Provide the (x, y) coordinate of the cell's center where the given text is located.  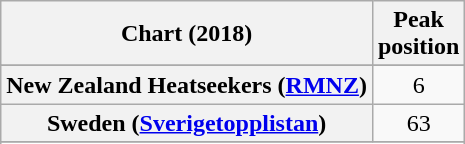
Peak position (418, 34)
63 (418, 123)
Sweden (Sverigetopplistan) (187, 123)
Chart (2018) (187, 34)
6 (418, 85)
New Zealand Heatseekers (RMNZ) (187, 85)
